From the cell containing the given text, extract its center point as [x, y] coordinate. 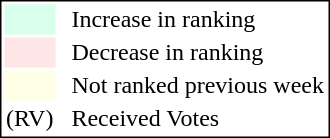
Decrease in ranking [198, 53]
Increase in ranking [198, 19]
(RV) [29, 119]
Received Votes [198, 119]
Not ranked previous week [198, 85]
